Scan for the cell matching the given text and deliver its (X, Y) coordinate at center. 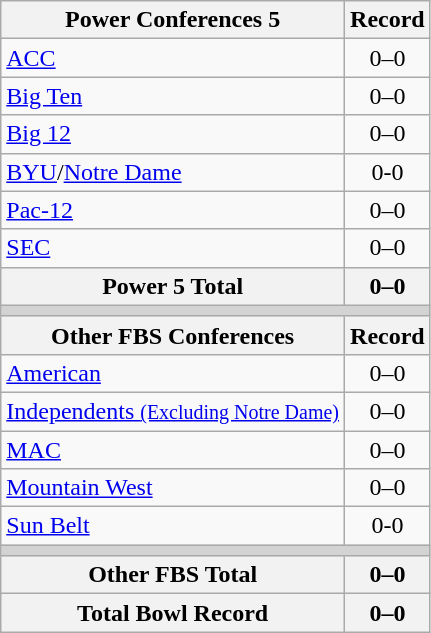
SEC (173, 248)
BYU/Notre Dame (173, 172)
Mountain West (173, 488)
ACC (173, 58)
Pac-12 (173, 210)
MAC (173, 449)
Big 12 (173, 134)
Power 5 Total (173, 286)
Total Bowl Record (173, 613)
American (173, 373)
Independents (Excluding Notre Dame) (173, 411)
Big Ten (173, 96)
Other FBS Total (173, 575)
Sun Belt (173, 526)
Power Conferences 5 (173, 20)
Other FBS Conferences (173, 335)
